From the cell containing the given text, extract its center point as (x, y) coordinate. 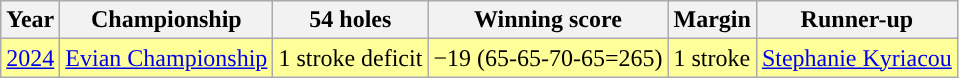
Year (30, 20)
Margin (712, 20)
Winning score (548, 20)
Stephanie Kyriacou (856, 58)
−19 (65-65-70-65=265) (548, 58)
54 holes (350, 20)
Runner-up (856, 20)
1 stroke (712, 58)
Championship (166, 20)
1 stroke deficit (350, 58)
2024 (30, 58)
Evian Championship (166, 58)
